Pinpoint the cell where the given text exists, returning its (x, y) midpoint coordinate. 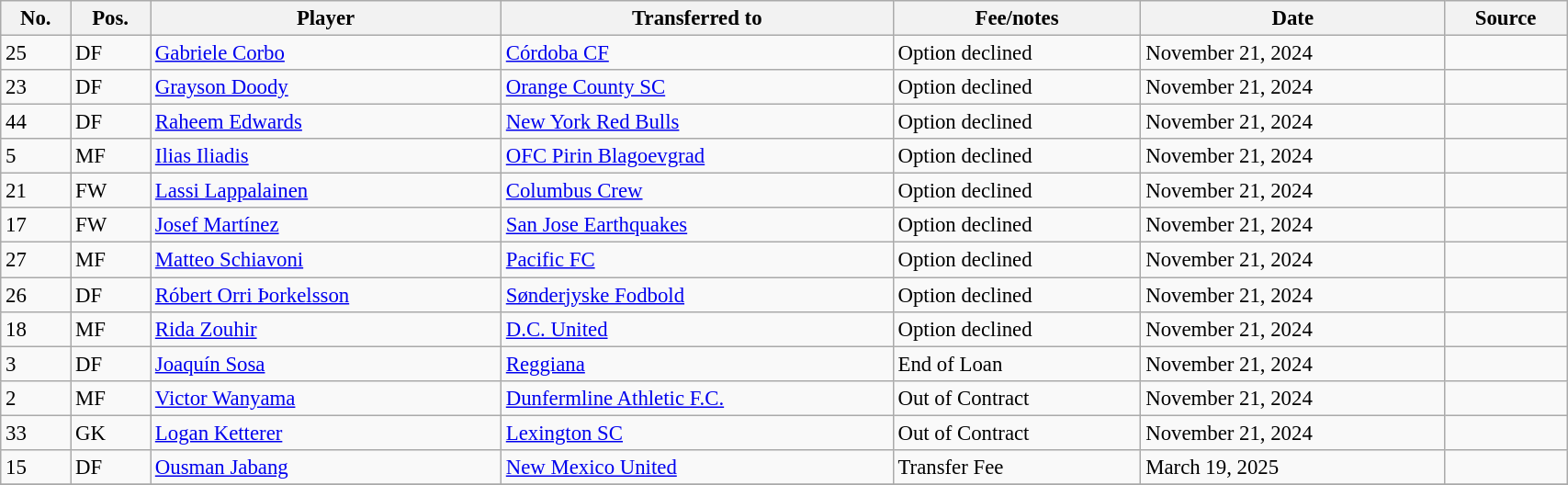
Source (1506, 18)
March 19, 2025 (1293, 468)
OFC Pirin Blagoevgrad (696, 156)
26 (36, 295)
Pos. (110, 18)
Columbus Crew (696, 191)
Joaquín Sosa (326, 364)
2 (36, 398)
Reggiana (696, 364)
End of Loan (1017, 364)
Rida Zouhir (326, 329)
Josef Martínez (326, 225)
44 (36, 122)
17 (36, 225)
Grayson Doody (326, 87)
New Mexico United (696, 468)
Lassi Lappalainen (326, 191)
Matteo Schiavoni (326, 260)
33 (36, 433)
21 (36, 191)
Róbert Orri Þorkelsson (326, 295)
Gabriele Corbo (326, 53)
Dunfermline Athletic F.C. (696, 398)
Córdoba CF (696, 53)
Pacific FC (696, 260)
Transfer Fee (1017, 468)
15 (36, 468)
Transferred to (696, 18)
23 (36, 87)
GK (110, 433)
D.C. United (696, 329)
5 (36, 156)
No. (36, 18)
San Jose Earthquakes (696, 225)
18 (36, 329)
Fee/notes (1017, 18)
Orange County SC (696, 87)
Sønderjyske Fodbold (696, 295)
Victor Wanyama (326, 398)
3 (36, 364)
Ilias Iliadis (326, 156)
25 (36, 53)
New York Red Bulls (696, 122)
27 (36, 260)
Lexington SC (696, 433)
Raheem Edwards (326, 122)
Date (1293, 18)
Ousman Jabang (326, 468)
Logan Ketterer (326, 433)
Player (326, 18)
